Locate the cell with the specified text and output its (X, Y) center coordinate. 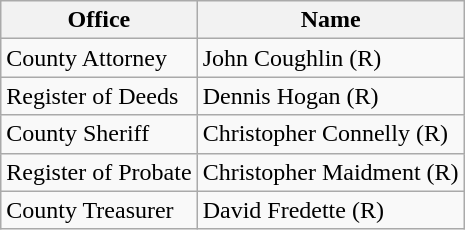
Register of Probate (99, 172)
John Coughlin (R) (330, 58)
Office (99, 20)
Christopher Maidment (R) (330, 172)
Name (330, 20)
Christopher Connelly (R) (330, 134)
County Attorney (99, 58)
Register of Deeds (99, 96)
David Fredette (R) (330, 210)
County Sheriff (99, 134)
Dennis Hogan (R) (330, 96)
County Treasurer (99, 210)
